Pinpoint the cell where the given text exists, returning its (x, y) midpoint coordinate. 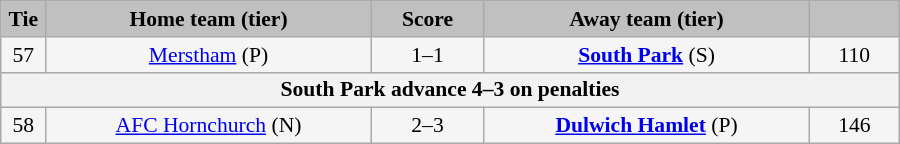
110 (854, 55)
58 (24, 126)
Score (427, 19)
South Park (S) (647, 55)
1–1 (427, 55)
Tie (24, 19)
2–3 (427, 126)
Dulwich Hamlet (P) (647, 126)
57 (24, 55)
Home team (tier) (209, 19)
South Park advance 4–3 on penalties (450, 90)
AFC Hornchurch (N) (209, 126)
146 (854, 126)
Merstham (P) (209, 55)
Away team (tier) (647, 19)
